Search for the cell housing the specified text and yield its (x, y) center coordinate. 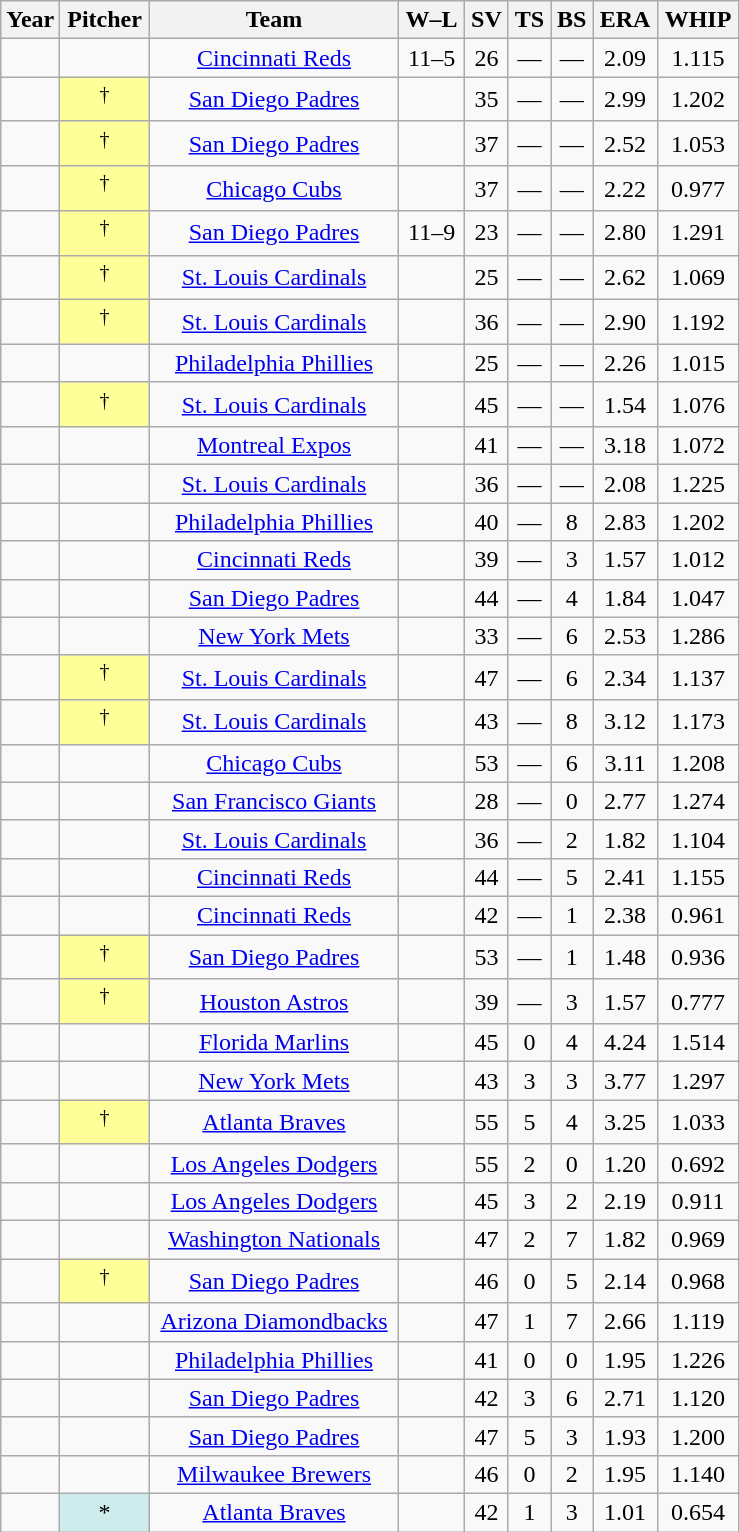
1.137 (698, 678)
1.012 (698, 560)
0.777 (698, 1002)
1.155 (698, 877)
2.41 (626, 877)
Houston Astros (274, 1002)
2.09 (626, 58)
2.62 (626, 278)
2.34 (626, 678)
1.291 (698, 234)
11–5 (432, 58)
2.77 (626, 801)
1.48 (626, 958)
WHIP (698, 20)
Washington Nationals (274, 1240)
Arizona Diamondbacks (274, 1322)
1.01 (626, 1512)
1.226 (698, 1360)
Year (30, 20)
1.069 (698, 278)
W–L (432, 20)
TS (529, 20)
0.654 (698, 1512)
0.969 (698, 1240)
1.119 (698, 1322)
26 (487, 58)
3.12 (626, 722)
1.274 (698, 801)
2.22 (626, 188)
1.072 (698, 446)
0.961 (698, 916)
Montreal Expos (274, 446)
23 (487, 234)
2.66 (626, 1322)
2.38 (626, 916)
ERA (626, 20)
0.692 (698, 1163)
2.99 (626, 100)
40 (487, 522)
2.14 (626, 1282)
28 (487, 801)
0.968 (698, 1282)
1.286 (698, 636)
2.90 (626, 322)
0.936 (698, 958)
Florida Marlins (274, 1043)
0.911 (698, 1201)
1.192 (698, 322)
33 (487, 636)
2.83 (626, 522)
1.033 (698, 1122)
11–9 (432, 234)
1.015 (698, 363)
SV (487, 20)
1.514 (698, 1043)
2.26 (626, 363)
1.20 (626, 1163)
2.52 (626, 144)
3.77 (626, 1081)
Team (274, 20)
1.173 (698, 722)
2.71 (626, 1398)
1.120 (698, 1398)
2.19 (626, 1201)
Milwaukee Brewers (274, 1474)
1.93 (626, 1436)
1.140 (698, 1474)
BS (572, 20)
35 (487, 100)
2.08 (626, 484)
* (105, 1512)
1.200 (698, 1436)
3.18 (626, 446)
1.84 (626, 598)
1.297 (698, 1081)
1.54 (626, 404)
Pitcher (105, 20)
2.53 (626, 636)
1.047 (698, 598)
1.104 (698, 839)
1.115 (698, 58)
4.24 (626, 1043)
1.076 (698, 404)
San Francisco Giants (274, 801)
1.208 (698, 763)
0.977 (698, 188)
1.225 (698, 484)
2.80 (626, 234)
1.053 (698, 144)
3.11 (626, 763)
3.25 (626, 1122)
